From the cell containing the given text, extract its center point as (X, Y) coordinate. 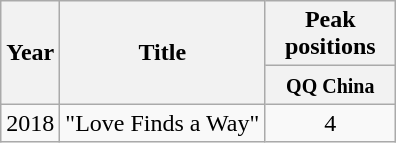
Year (30, 52)
QQ China (330, 85)
"Love Finds a Way" (162, 123)
4 (330, 123)
Title (162, 52)
2018 (30, 123)
Peak positions (330, 34)
